For the text-containing cell, return its midpoint in [X, Y] coordinate format. 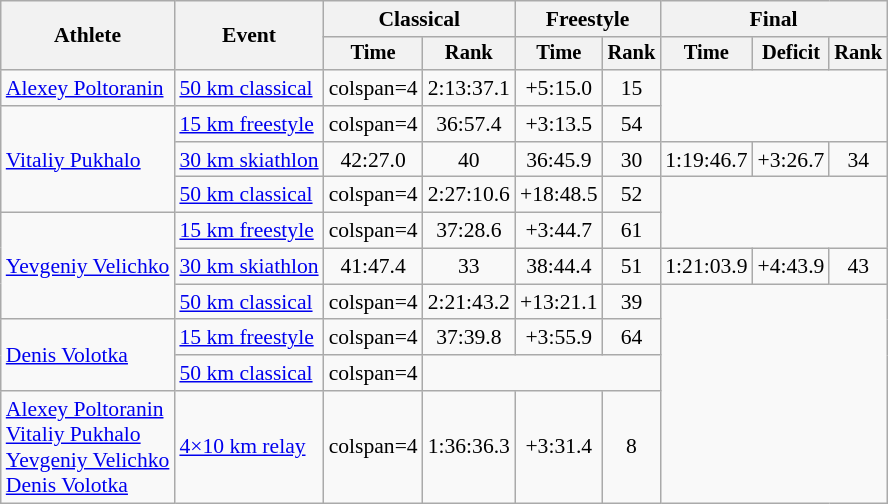
+3:44.7 [559, 231]
37:39.8 [469, 338]
40 [469, 160]
36:45.9 [559, 160]
+3:31.4 [559, 447]
Final [774, 19]
4×10 km relay [248, 447]
61 [632, 231]
Classical [420, 19]
Vitaliy Pukhalo [88, 160]
+3:55.9 [559, 338]
34 [858, 160]
Alexey PoltoraninVitaliy PukhaloYevgeniy VelichkoDenis Volotka [88, 447]
38:44.4 [559, 267]
2:21:43.2 [469, 302]
15 [632, 88]
37:28.6 [469, 231]
Athlete [88, 36]
8 [632, 447]
2:13:37.1 [469, 88]
Freestyle [588, 19]
41:47.4 [374, 267]
1:21:03.9 [706, 267]
33 [469, 267]
+13:21.1 [559, 302]
+4:43.9 [792, 267]
43 [858, 267]
2:27:10.6 [469, 195]
64 [632, 338]
36:57.4 [469, 124]
54 [632, 124]
1:36:36.3 [469, 447]
+3:13.5 [559, 124]
42:27.0 [374, 160]
+18:48.5 [559, 195]
Deficit [792, 54]
52 [632, 195]
30 [632, 160]
Yevgeniy Velichko [88, 266]
Denis Volotka [88, 356]
+5:15.0 [559, 88]
Event [248, 36]
1:19:46.7 [706, 160]
39 [632, 302]
+3:26.7 [792, 160]
Alexey Poltoranin [88, 88]
51 [632, 267]
